For the text-containing cell, return its midpoint in (x, y) coordinate format. 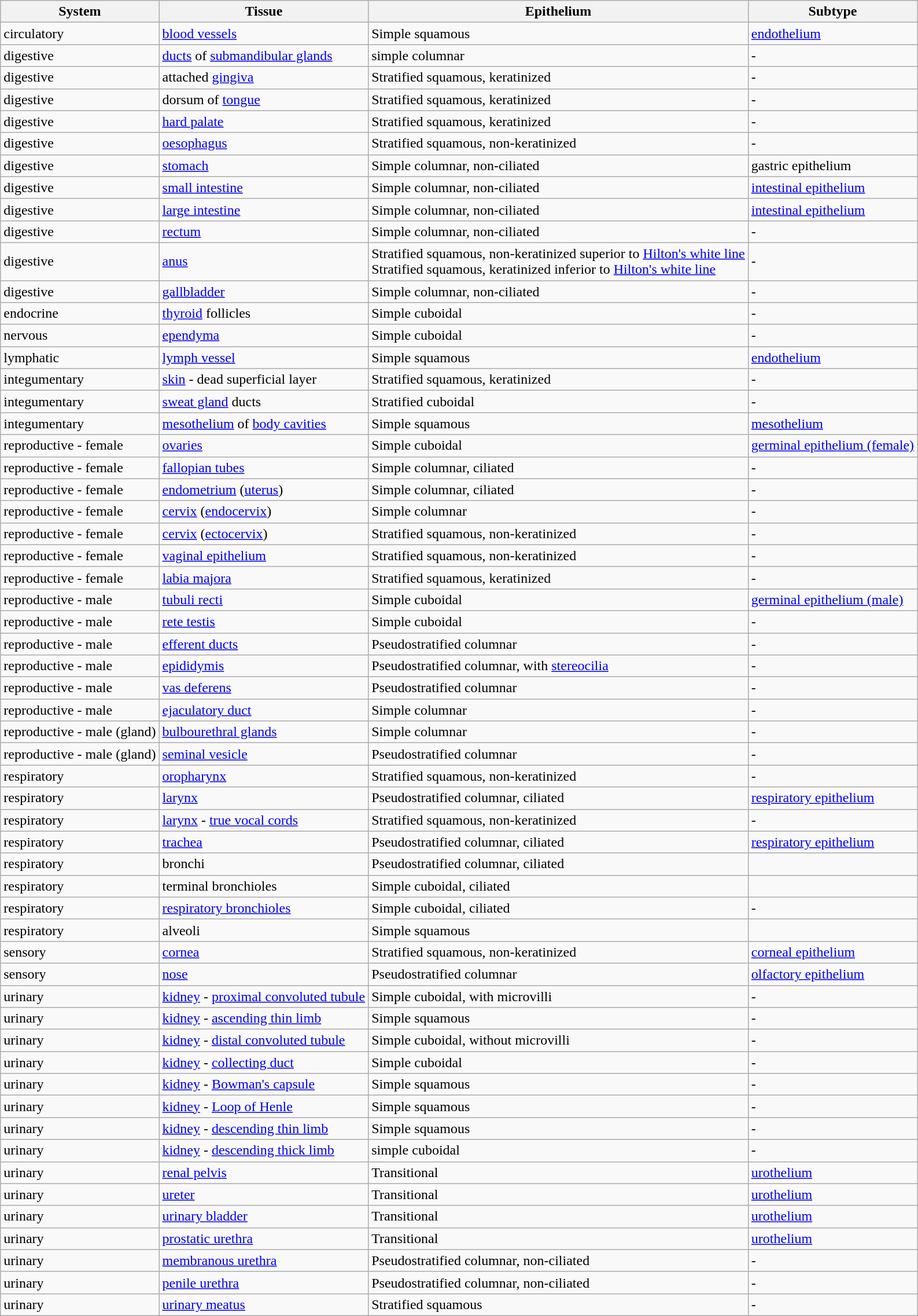
skin - dead superficial layer (264, 380)
attached gingiva (264, 78)
penile urethra (264, 1282)
oesophagus (264, 144)
epididymis (264, 666)
ovaries (264, 446)
Stratified cuboidal (559, 402)
corneal epithelium (832, 952)
sweat gland ducts (264, 402)
vas deferens (264, 688)
kidney - collecting duct (264, 1063)
Simple cuboidal, without microvilli (559, 1041)
efferent ducts (264, 644)
bulbourethral glands (264, 732)
Subtype (832, 12)
small intestine (264, 188)
gastric epithelium (832, 166)
nervous (80, 336)
larynx - true vocal cords (264, 820)
larynx (264, 798)
lymphatic (80, 358)
cervix (endocervix) (264, 512)
nose (264, 974)
rectum (264, 231)
Simple cuboidal, with microvilli (559, 996)
renal pelvis (264, 1172)
large intestine (264, 209)
terminal bronchioles (264, 886)
ependyma (264, 336)
bronchi (264, 864)
kidney - descending thin limb (264, 1128)
hard palate (264, 122)
ejaculatory duct (264, 710)
gallbladder (264, 291)
Epithelium (559, 12)
Tissue (264, 12)
ducts of submandibular glands (264, 56)
urinary meatus (264, 1304)
mesothelium of body cavities (264, 424)
germinal epithelium (female) (832, 446)
kidney - Bowman's capsule (264, 1085)
cervix (ectocervix) (264, 534)
rete testis (264, 622)
vaginal epithelium (264, 556)
Stratified squamous, non-keratinized superior to Hilton's white line Stratified squamous, keratinized inferior to Hilton's white line (559, 262)
membranous urethra (264, 1260)
germinal epithelium (male) (832, 600)
ureter (264, 1194)
thyroid follicles (264, 314)
kidney - descending thick limb (264, 1150)
System (80, 12)
endometrium (uterus) (264, 490)
kidney - proximal convoluted tubule (264, 996)
blood vessels (264, 34)
kidney - ascending thin limb (264, 1019)
tubuli recti (264, 600)
simple columnar (559, 56)
dorsum of tongue (264, 100)
stomach (264, 166)
olfactory epithelium (832, 974)
kidney - Loop of Henle (264, 1107)
labia majora (264, 578)
alveoli (264, 930)
endocrine (80, 314)
trachea (264, 842)
fallopian tubes (264, 468)
urinary bladder (264, 1216)
Stratified squamous (559, 1304)
anus (264, 262)
prostatic urethra (264, 1238)
kidney - distal convoluted tubule (264, 1041)
mesothelium (832, 424)
circulatory (80, 34)
lymph vessel (264, 358)
cornea (264, 952)
simple cuboidal (559, 1150)
oropharynx (264, 776)
respiratory bronchioles (264, 908)
Pseudostratified columnar, with stereocilia (559, 666)
seminal vesicle (264, 754)
